For the text-containing cell, return its midpoint in (x, y) coordinate format. 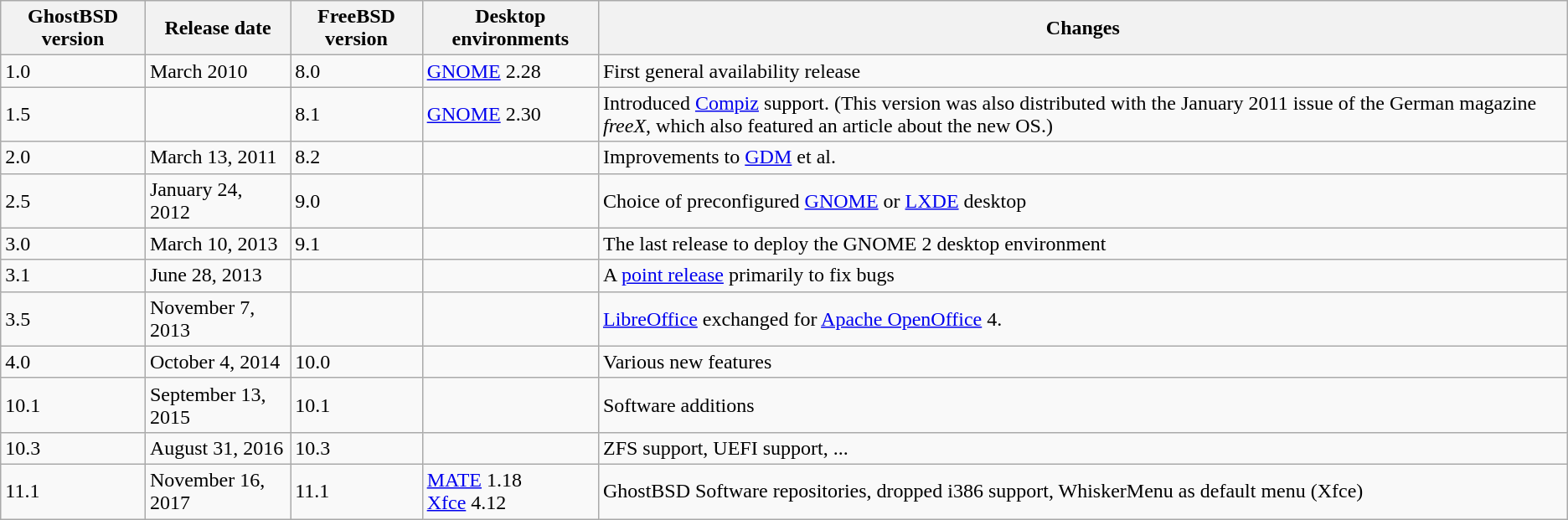
Changes (1082, 28)
1.5 (74, 114)
Software additions (1082, 405)
ZFS support, UEFI support, ... (1082, 448)
Improvements to GDM et al. (1082, 157)
1.0 (74, 71)
10.0 (357, 362)
November 7, 2013 (218, 318)
GhostBSD version (74, 28)
3.1 (74, 275)
LibreOffice exchanged for Apache OpenOffice 4. (1082, 318)
November 16, 2017 (218, 491)
2.5 (74, 201)
FreeBSD version (357, 28)
Release date (218, 28)
2.0 (74, 157)
August 31, 2016 (218, 448)
8.0 (357, 71)
June 28, 2013 (218, 275)
First general availability release (1082, 71)
March 10, 2013 (218, 244)
The last release to deploy the GNOME 2 desktop environment (1082, 244)
3.5 (74, 318)
GNOME 2.30 (510, 114)
A point release primarily to fix bugs (1082, 275)
MATE 1.18Xfce 4.12 (510, 491)
4.0 (74, 362)
9.0 (357, 201)
March 13, 2011 (218, 157)
October 4, 2014 (218, 362)
9.1 (357, 244)
March 2010 (218, 71)
GNOME 2.28 (510, 71)
September 13, 2015 (218, 405)
Various new features (1082, 362)
Choice of preconfigured GNOME or LXDE desktop (1082, 201)
GhostBSD Software repositories, dropped i386 support, WhiskerMenu as default menu (Xfce) (1082, 491)
8.1 (357, 114)
Desktop environments (510, 28)
3.0 (74, 244)
8.2 (357, 157)
January 24, 2012 (218, 201)
